Find where the given text appears and provide that cell's center as [x, y] coordinate. 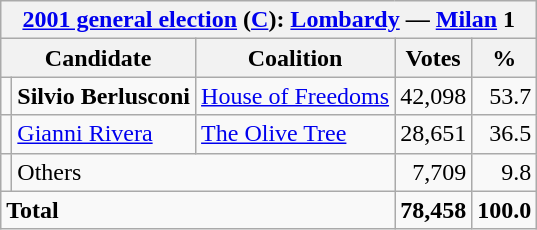
53.7 [504, 96]
36.5 [504, 134]
House of Freedoms [296, 96]
Coalition [296, 58]
Gianni Rivera [104, 134]
28,651 [434, 134]
% [504, 58]
9.8 [504, 172]
The Olive Tree [296, 134]
2001 general election (C): Lombardy — Milan 1 [269, 20]
42,098 [434, 96]
Total [198, 210]
100.0 [504, 210]
7,709 [434, 172]
Candidate [98, 58]
Votes [434, 58]
Silvio Berlusconi [104, 96]
78,458 [434, 210]
Others [204, 172]
